Extract the [x, y] coordinate from the center of the cell holding the provided text.  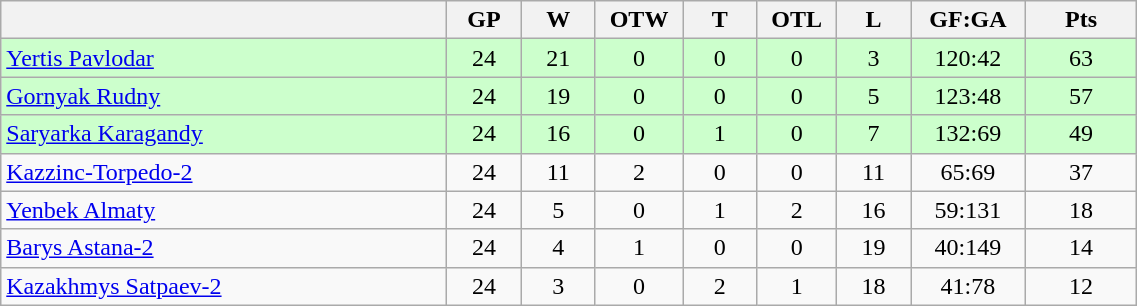
21 [558, 58]
Kazakhmys Satpaev-2 [224, 286]
40:149 [968, 248]
GF:GA [968, 20]
OTL [796, 20]
59:131 [968, 210]
GP [484, 20]
123:48 [968, 96]
Gornyak Rudny [224, 96]
12 [1081, 286]
57 [1081, 96]
Yertis Pavlodar [224, 58]
49 [1081, 134]
L [873, 20]
37 [1081, 172]
4 [558, 248]
132:69 [968, 134]
63 [1081, 58]
Kazzinc-Torpedo-2 [224, 172]
65:69 [968, 172]
Yenbek Almaty [224, 210]
OTW [638, 20]
T [720, 20]
14 [1081, 248]
120:42 [968, 58]
41:78 [968, 286]
W [558, 20]
Barys Astana-2 [224, 248]
7 [873, 134]
Pts [1081, 20]
Saryarka Karagandy [224, 134]
